For the text-containing cell, return its midpoint in (x, y) coordinate format. 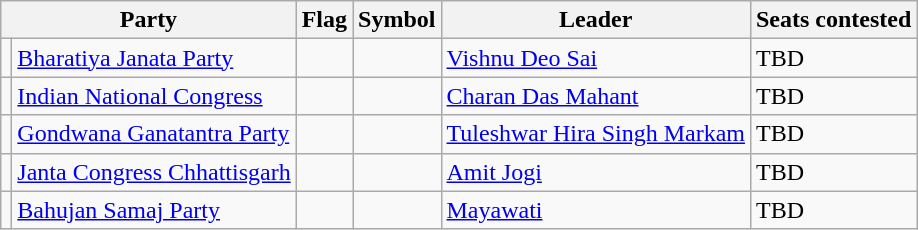
Flag (324, 20)
Bahujan Samaj Party (154, 210)
Mayawati (596, 210)
Janta Congress Chhattisgarh (154, 172)
Charan Das Mahant (596, 96)
Tuleshwar Hira Singh Markam (596, 134)
Gondwana Ganatantra Party (154, 134)
Bharatiya Janata Party (154, 58)
Vishnu Deo Sai (596, 58)
Indian National Congress (154, 96)
Leader (596, 20)
Amit Jogi (596, 172)
Seats contested (833, 20)
Symbol (397, 20)
Party (148, 20)
